Return the [X, Y] coordinate for the center point of the cell that contains the specified text.  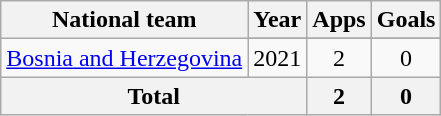
Apps [339, 20]
Year [278, 20]
Total [154, 96]
Bosnia and Herzegovina [124, 58]
National team [124, 20]
Goals [406, 20]
2021 [278, 58]
